For the text-containing cell, return its midpoint in (X, Y) coordinate format. 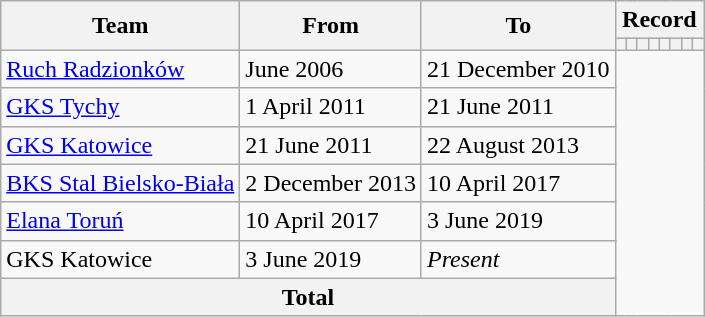
June 2006 (331, 69)
From (331, 26)
1 April 2011 (331, 107)
Ruch Radzionków (120, 69)
To (518, 26)
22 August 2013 (518, 145)
GKS Tychy (120, 107)
2 December 2013 (331, 183)
Total (308, 297)
Team (120, 26)
Elana Toruń (120, 221)
BKS Stal Bielsko-Biała (120, 183)
Record (659, 20)
Present (518, 259)
21 December 2010 (518, 69)
